Extract the (x, y) coordinate from the center of the cell holding the provided text.  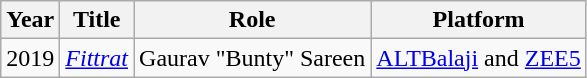
ALTBalaji and ZEE5 (478, 58)
Gaurav "Bunty" Sareen (252, 58)
Platform (478, 20)
2019 (30, 58)
Role (252, 20)
Fittrat (97, 58)
Title (97, 20)
Year (30, 20)
